Detect which cell encompasses the target text, then output its (x, y) center coordinate. 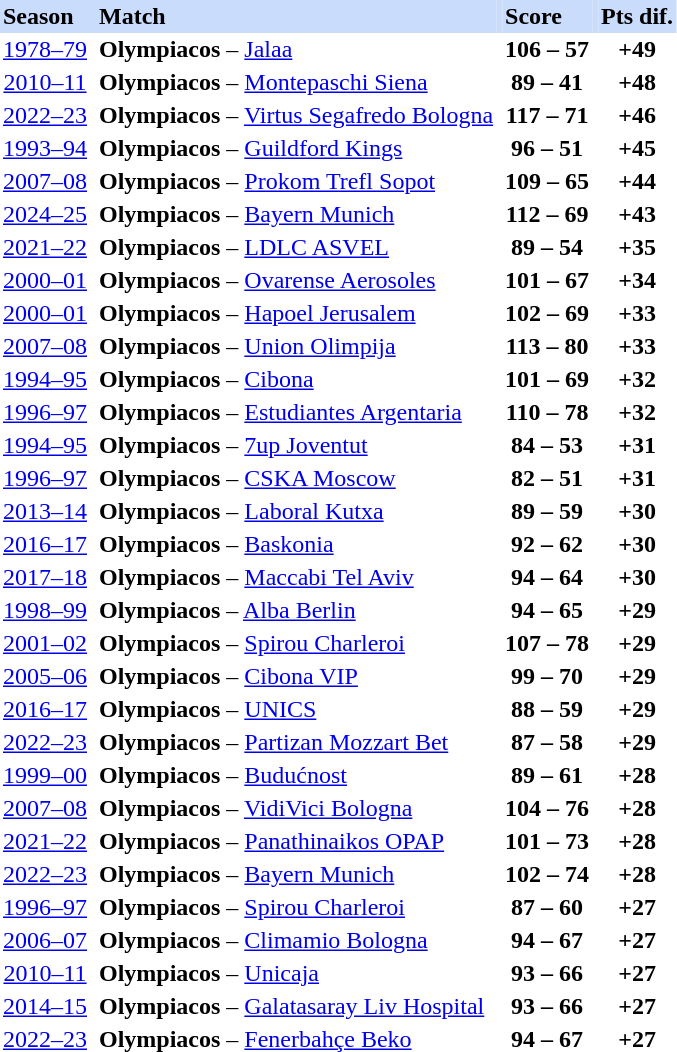
Olympiacos – CSKA Moscow (296, 478)
1999–00 (45, 776)
89 – 59 (547, 512)
Olympiacos – Baskonia (296, 544)
+49 (637, 50)
99 – 70 (547, 676)
102 – 69 (547, 314)
Olympiacos – Budućnost (296, 776)
Olympiacos – Virtus Segafredo Bologna (296, 116)
Olympiacos – Estudiantes Argentaria (296, 412)
Olympiacos – Maccabi Tel Aviv (296, 578)
87 – 60 (547, 908)
101 – 69 (547, 380)
2013–14 (45, 512)
106 – 57 (547, 50)
Olympiacos – Alba Berlin (296, 610)
Pts dif. (637, 16)
101 – 73 (547, 842)
92 – 62 (547, 544)
Olympiacos – Hapoel Jerusalem (296, 314)
Olympiacos – Laboral Kutxa (296, 512)
2001–02 (45, 644)
109 – 65 (547, 182)
2005–06 (45, 676)
102 – 74 (547, 874)
Olympiacos – Ovarense Aerosoles (296, 280)
Olympiacos – Panathinaikos OPAP (296, 842)
89 – 41 (547, 82)
94 – 67 (547, 940)
+35 (637, 248)
89 – 54 (547, 248)
Olympiacos – Partizan Mozzart Bet (296, 742)
2014–15 (45, 1006)
Olympiacos – Galatasaray Liv Hospital (296, 1006)
+48 (637, 82)
Olympiacos – Union Olimpija (296, 346)
89 – 61 (547, 776)
Olympiacos – Montepaschi Siena (296, 82)
Olympiacos – UNICS (296, 710)
Olympiacos – Cibona (296, 380)
104 – 76 (547, 808)
112 – 69 (547, 214)
101 – 67 (547, 280)
Olympiacos – VidiVici Bologna (296, 808)
88 – 59 (547, 710)
117 – 71 (547, 116)
82 – 51 (547, 478)
94 – 65 (547, 610)
2024–25 (45, 214)
Season (45, 16)
1978–79 (45, 50)
+44 (637, 182)
107 – 78 (547, 644)
Olympiacos – Prokom Trefl Sopot (296, 182)
110 – 78 (547, 412)
+46 (637, 116)
96 – 51 (547, 148)
Match (296, 16)
Olympiacos – Unicaja (296, 974)
87 – 58 (547, 742)
84 – 53 (547, 446)
Score (547, 16)
113 – 80 (547, 346)
2017–18 (45, 578)
Olympiacos – LDLC ASVEL (296, 248)
94 – 64 (547, 578)
1998–99 (45, 610)
+43 (637, 214)
Olympiacos – Jalaa (296, 50)
Olympiacos – Climamio Bologna (296, 940)
1993–94 (45, 148)
+45 (637, 148)
Olympiacos – 7up Joventut (296, 446)
2006–07 (45, 940)
Olympiacos – Guildford Kings (296, 148)
+34 (637, 280)
Olympiacos – Cibona VIP (296, 676)
